Locate the cell with the specified text and output its (x, y) center coordinate. 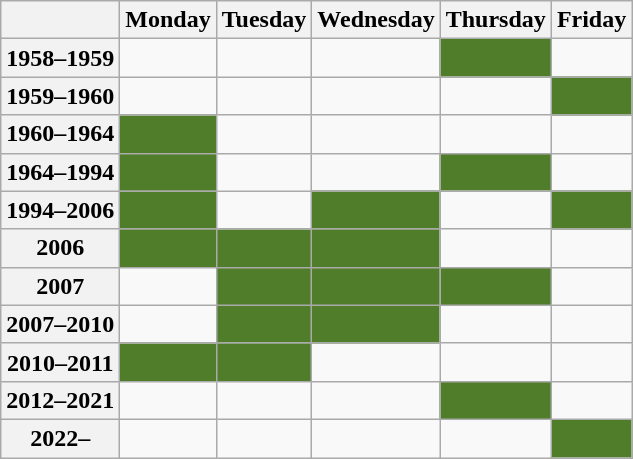
Tuesday (264, 20)
2006 (60, 248)
2012–2021 (60, 400)
1994–2006 (60, 210)
1960–1964 (60, 134)
2007–2010 (60, 324)
1958–1959 (60, 58)
Thursday (496, 20)
Friday (591, 20)
Wednesday (376, 20)
2007 (60, 286)
Monday (168, 20)
2010–2011 (60, 362)
1959–1960 (60, 96)
1964–1994 (60, 172)
2022– (60, 438)
